Return [X, Y] of the center of cell containing provided text 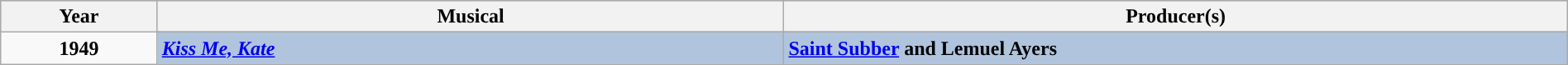
Saint Subber and Lemuel Ayers [1176, 48]
1949 [79, 48]
Musical [471, 17]
Producer(s) [1176, 17]
Year [79, 17]
Kiss Me, Kate [471, 48]
